Return the (X, Y) coordinate for the center point of the cell that contains the specified text.  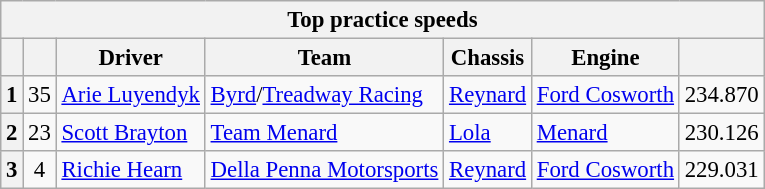
230.126 (722, 133)
Driver (130, 58)
1 (12, 95)
Team (324, 58)
3 (12, 170)
Della Penna Motorsports (324, 170)
Team Menard (324, 133)
4 (40, 170)
2 (12, 133)
Menard (605, 133)
Scott Brayton (130, 133)
Chassis (488, 58)
Byrd/Treadway Racing (324, 95)
Top practice speeds (382, 20)
234.870 (722, 95)
23 (40, 133)
Lola (488, 133)
Richie Hearn (130, 170)
Arie Luyendyk (130, 95)
229.031 (722, 170)
Engine (605, 58)
35 (40, 95)
